Pinpoint the cell where the given text exists, returning its [x, y] midpoint coordinate. 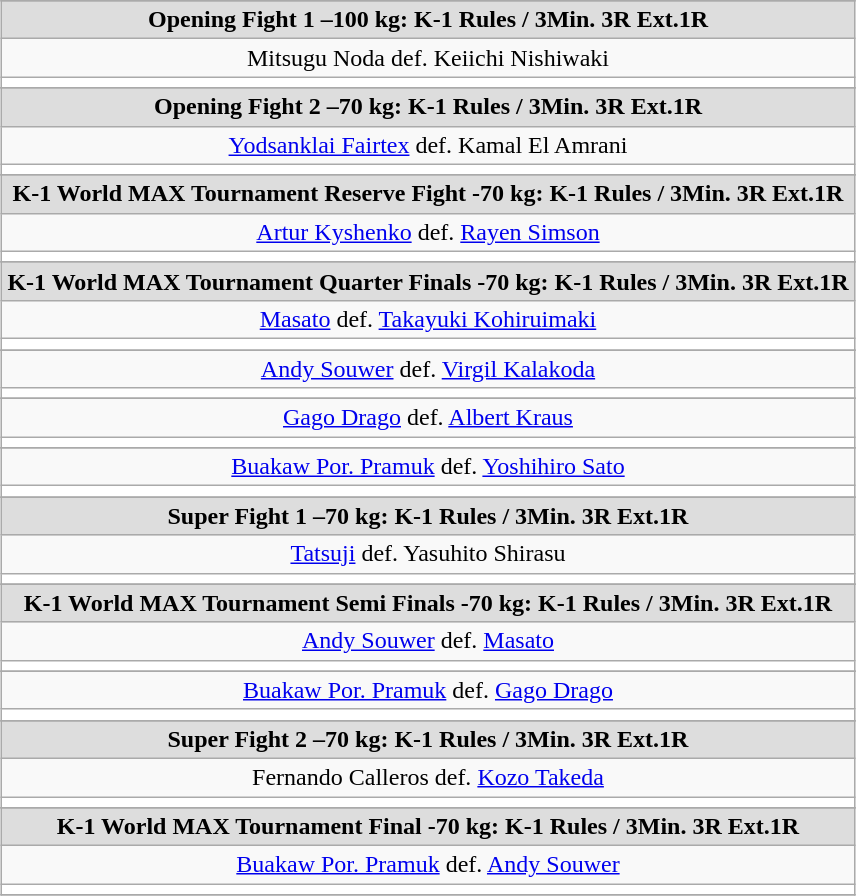
K-1 World MAX Tournament Quarter Finals -70 kg: K-1 Rules / 3Min. 3R Ext.1R [428, 281]
K-1 World MAX Tournament Final -70 kg: K-1 Rules / 3Min. 3R Ext.1R [428, 827]
Buakaw Por. Pramuk def. Yoshihiro Sato [428, 467]
Tatsuji def. Yasuhito Shirasu [428, 554]
Opening Fight 2 –70 kg: K-1 Rules / 3Min. 3R Ext.1R [428, 107]
Super Fight 1 –70 kg: K-1 Rules / 3Min. 3R Ext.1R [428, 516]
K-1 World MAX Tournament Semi Finals -70 kg: K-1 Rules / 3Min. 3R Ext.1R [428, 603]
Opening Fight 1 –100 kg: K-1 Rules / 3Min. 3R Ext.1R [428, 20]
Buakaw Por. Pramuk def. Andy Souwer [428, 865]
Buakaw Por. Pramuk def. Gago Drago [428, 690]
Masato def. Takayuki Kohiruimaki [428, 319]
Andy Souwer def. Masato [428, 641]
Gago Drago def. Albert Kraus [428, 418]
Mitsugu Noda def. Keiichi Nishiwaki [428, 58]
K-1 World MAX Tournament Reserve Fight -70 kg: K-1 Rules / 3Min. 3R Ext.1R [428, 194]
Yodsanklai Fairtex def. Kamal El Amrani [428, 145]
Artur Kyshenko def. Rayen Simson [428, 232]
Fernando Calleros def. Kozo Takeda [428, 777]
Super Fight 2 –70 kg: K-1 Rules / 3Min. 3R Ext.1R [428, 739]
Andy Souwer def. Virgil Kalakoda [428, 369]
